Output the [X, Y] coordinate of the center of the cell containing the given text.  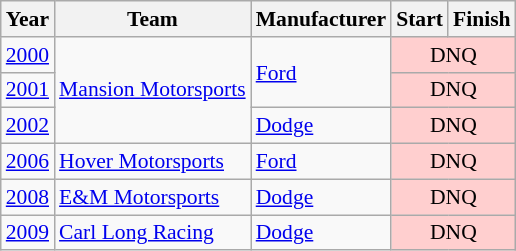
2002 [28, 126]
Year [28, 19]
2009 [28, 233]
2000 [28, 55]
2008 [28, 197]
2001 [28, 90]
Start [420, 19]
Finish [482, 19]
Carl Long Racing [152, 233]
Hover Motorsports [152, 162]
2006 [28, 162]
E&M Motorsports [152, 197]
Mansion Motorsports [152, 90]
Manufacturer [321, 19]
Team [152, 19]
